For the text-containing cell, return its midpoint in [x, y] coordinate format. 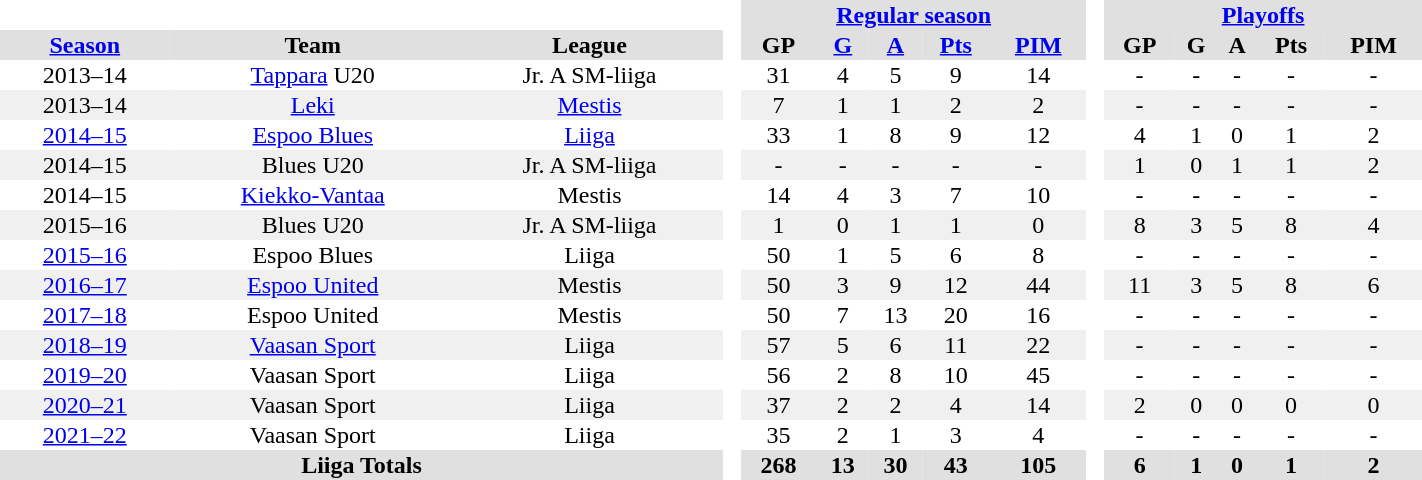
37 [779, 405]
Team [313, 45]
105 [1038, 465]
33 [779, 135]
45 [1038, 375]
Tappara U20 [313, 75]
268 [779, 465]
Liiga Totals [362, 465]
22 [1038, 345]
20 [956, 315]
2019–20 [85, 375]
44 [1038, 285]
30 [896, 465]
2017–18 [85, 315]
League [590, 45]
2021–22 [85, 435]
56 [779, 375]
Regular season [914, 15]
Season [85, 45]
2016–17 [85, 285]
31 [779, 75]
57 [779, 345]
43 [956, 465]
Leki [313, 105]
Playoffs [1263, 15]
2020–21 [85, 405]
Kiekko-Vantaa [313, 195]
2018–19 [85, 345]
16 [1038, 315]
35 [779, 435]
